From the cell containing the given text, extract its center point as (x, y) coordinate. 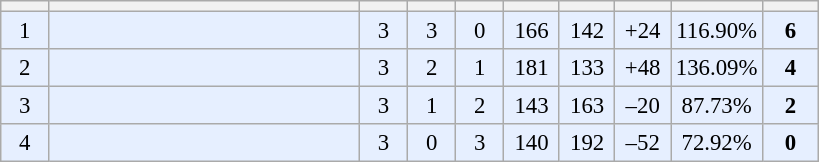
136.09% (716, 68)
+24 (643, 31)
142 (587, 31)
133 (587, 68)
140 (532, 143)
192 (587, 143)
–20 (643, 106)
–52 (643, 143)
181 (532, 68)
116.90% (716, 31)
143 (532, 106)
72.92% (716, 143)
166 (532, 31)
6 (791, 31)
87.73% (716, 106)
163 (587, 106)
+48 (643, 68)
